Output the (X, Y) coordinate of the center of the cell containing the given text.  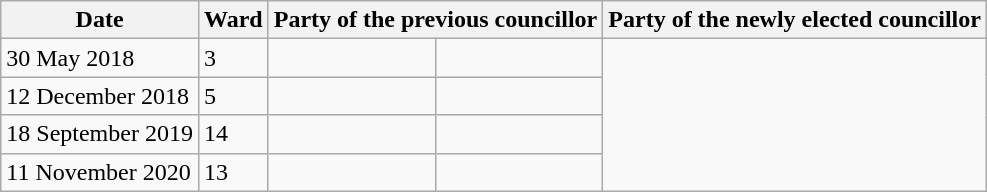
Date (100, 20)
12 December 2018 (100, 96)
11 November 2020 (100, 172)
Party of the previous councillor (436, 20)
14 (233, 134)
3 (233, 58)
13 (233, 172)
30 May 2018 (100, 58)
18 September 2019 (100, 134)
5 (233, 96)
Ward (233, 20)
Party of the newly elected councillor (795, 20)
